Return [x, y] of the center of cell containing provided text 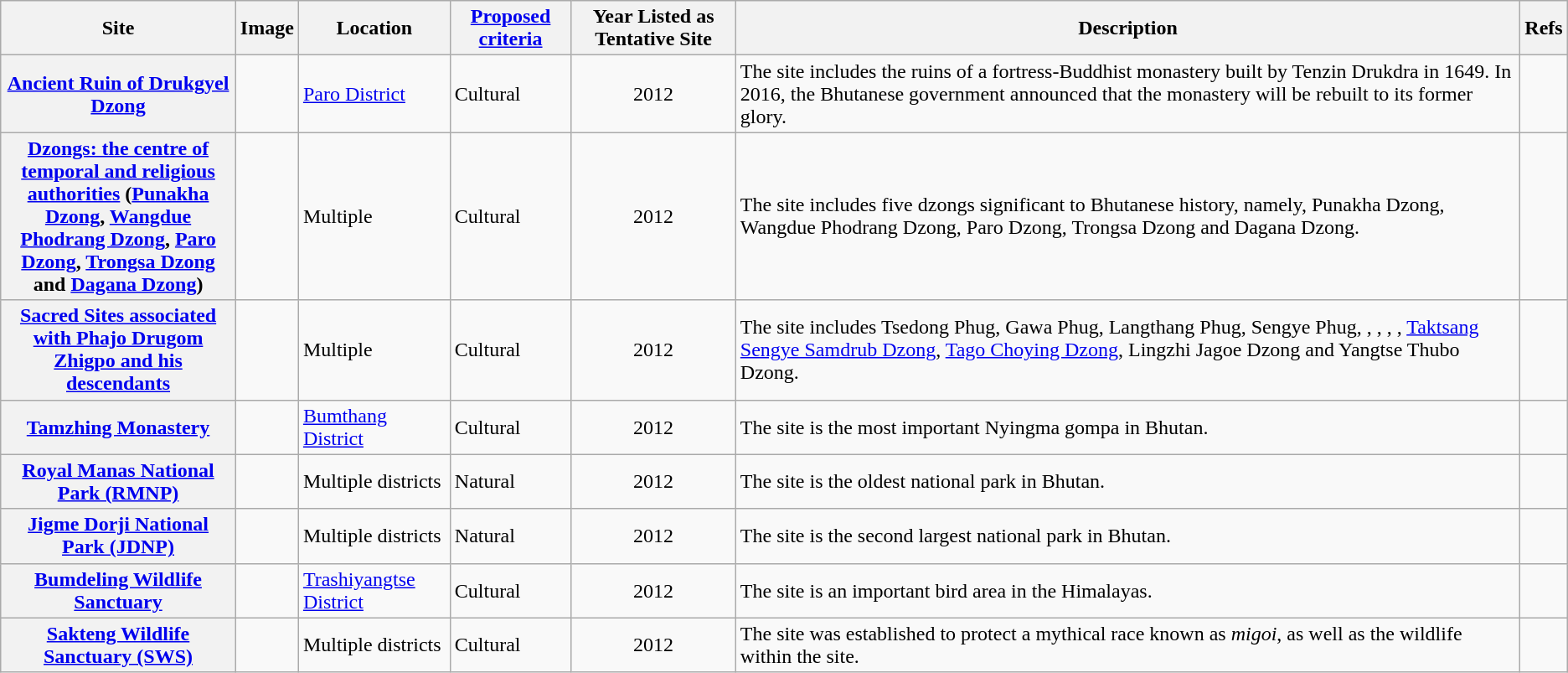
Image [266, 28]
Ancient Ruin of Drukgyel Dzong [119, 94]
The site is an important bird area in the Himalayas. [1127, 590]
The site is the most important Nyingma gompa in Bhutan. [1127, 427]
Location [374, 28]
Sacred Sites associated with Phajo Drugom Zhigpo and his descendants [119, 350]
Sakteng Wildlife Sanctuary (SWS) [119, 645]
Refs [1544, 28]
The site is the oldest national park in Bhutan. [1127, 481]
Description [1127, 28]
Bumthang District [374, 427]
Year Listed as Tentative Site [653, 28]
Jigme Dorji National Park (JDNP) [119, 536]
Trashiyangtse District [374, 590]
The site was established to protect a mythical race known as migoi, as well as the wildlife within the site. [1127, 645]
Royal Manas National Park (RMNP) [119, 481]
Dzongs: the centre of temporal and religious authorities (Punakha Dzong, Wangdue Phodrang Dzong, Paro Dzong, Trongsa Dzong and Dagana Dzong) [119, 216]
Bumdeling Wildlife Sanctuary [119, 590]
The site is the second largest national park in Bhutan. [1127, 536]
Paro District [374, 94]
Proposed criteria [511, 28]
Site [119, 28]
Tamzhing Monastery [119, 427]
